Return [x, y] of the center of cell containing provided text 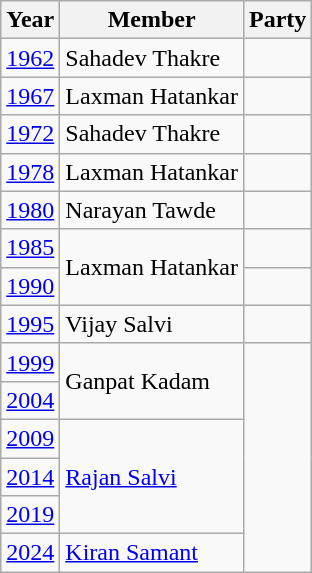
1978 [30, 172]
Member [152, 20]
Rajan Salvi [152, 476]
1962 [30, 58]
2014 [30, 477]
1972 [30, 134]
Party [277, 20]
2024 [30, 553]
Kiran Samant [152, 553]
Year [30, 20]
Ganpat Kadam [152, 381]
1985 [30, 248]
Narayan Tawde [152, 210]
1999 [30, 362]
2019 [30, 515]
1995 [30, 324]
2004 [30, 400]
1980 [30, 210]
1967 [30, 96]
Vijay Salvi [152, 324]
2009 [30, 438]
1990 [30, 286]
